Pinpoint the cell where the given text exists, returning its (x, y) midpoint coordinate. 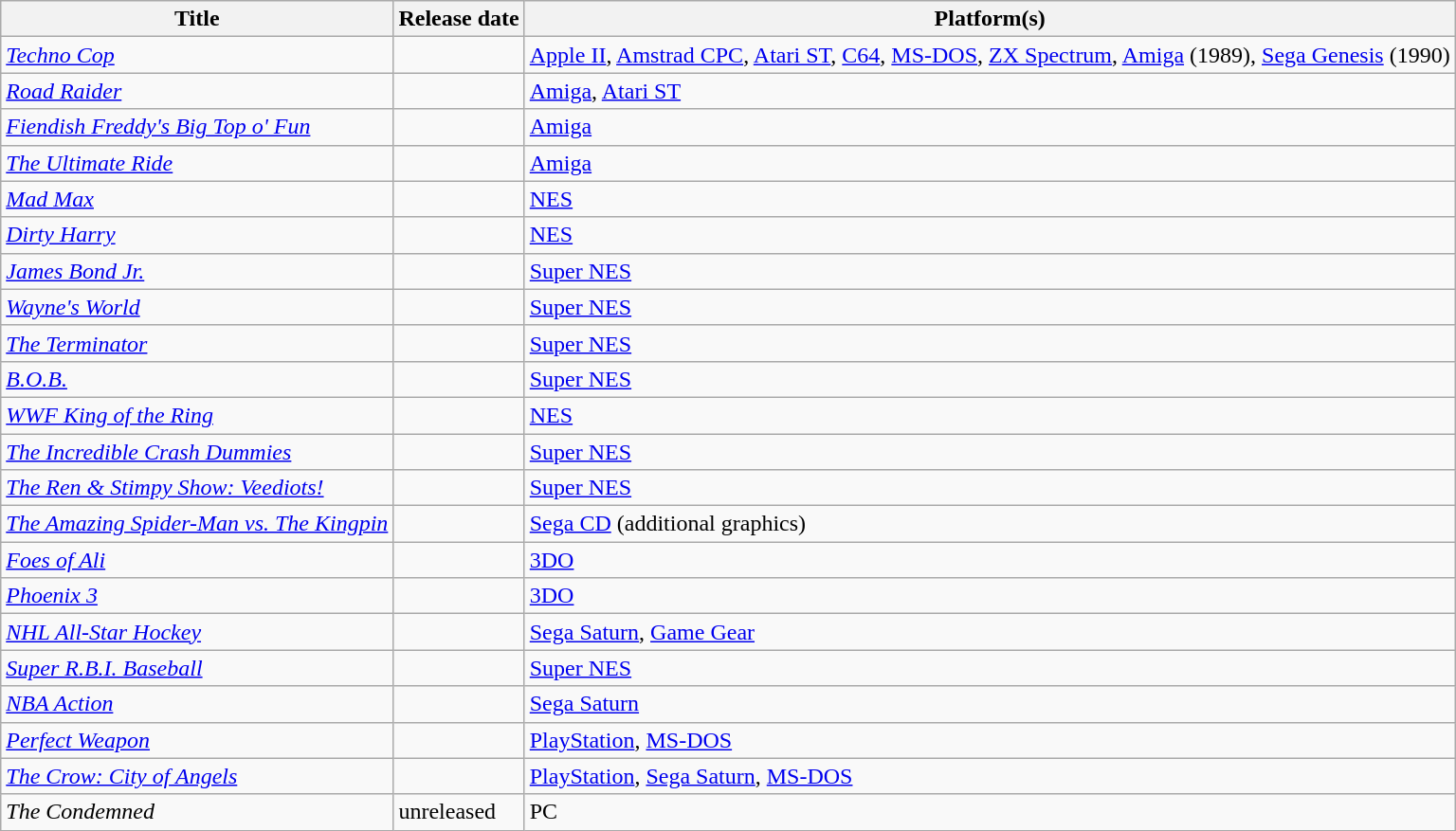
The Incredible Crash Dummies (197, 452)
Sega Saturn, Game Gear (990, 632)
Road Raider (197, 91)
Techno Cop (197, 55)
B.O.B. (197, 379)
Super R.B.I. Baseball (197, 668)
Dirty Harry (197, 235)
Platform(s) (990, 19)
PlayStation, Sega Saturn, MS-DOS (990, 776)
PlayStation, MS-DOS (990, 740)
The Condemned (197, 812)
The Ultimate Ride (197, 163)
Sega CD (additional graphics) (990, 524)
NBA Action (197, 704)
Release date (459, 19)
The Terminator (197, 343)
James Bond Jr. (197, 271)
Fiendish Freddy's Big Top o' Fun (197, 127)
NHL All-Star Hockey (197, 632)
Sega Saturn (990, 704)
WWF King of the Ring (197, 415)
Perfect Weapon (197, 740)
Title (197, 19)
Apple II, Amstrad CPC, Atari ST, C64, MS-DOS, ZX Spectrum, Amiga (1989), Sega Genesis (1990) (990, 55)
The Crow: City of Angels (197, 776)
Foes of Ali (197, 560)
PC (990, 812)
unreleased (459, 812)
Wayne's World (197, 307)
Amiga, Atari ST (990, 91)
The Ren & Stimpy Show: Veediots! (197, 488)
The Amazing Spider-Man vs. The Kingpin (197, 524)
Mad Max (197, 199)
Phoenix 3 (197, 596)
